Output the (x, y) coordinate of the center of the cell containing the given text.  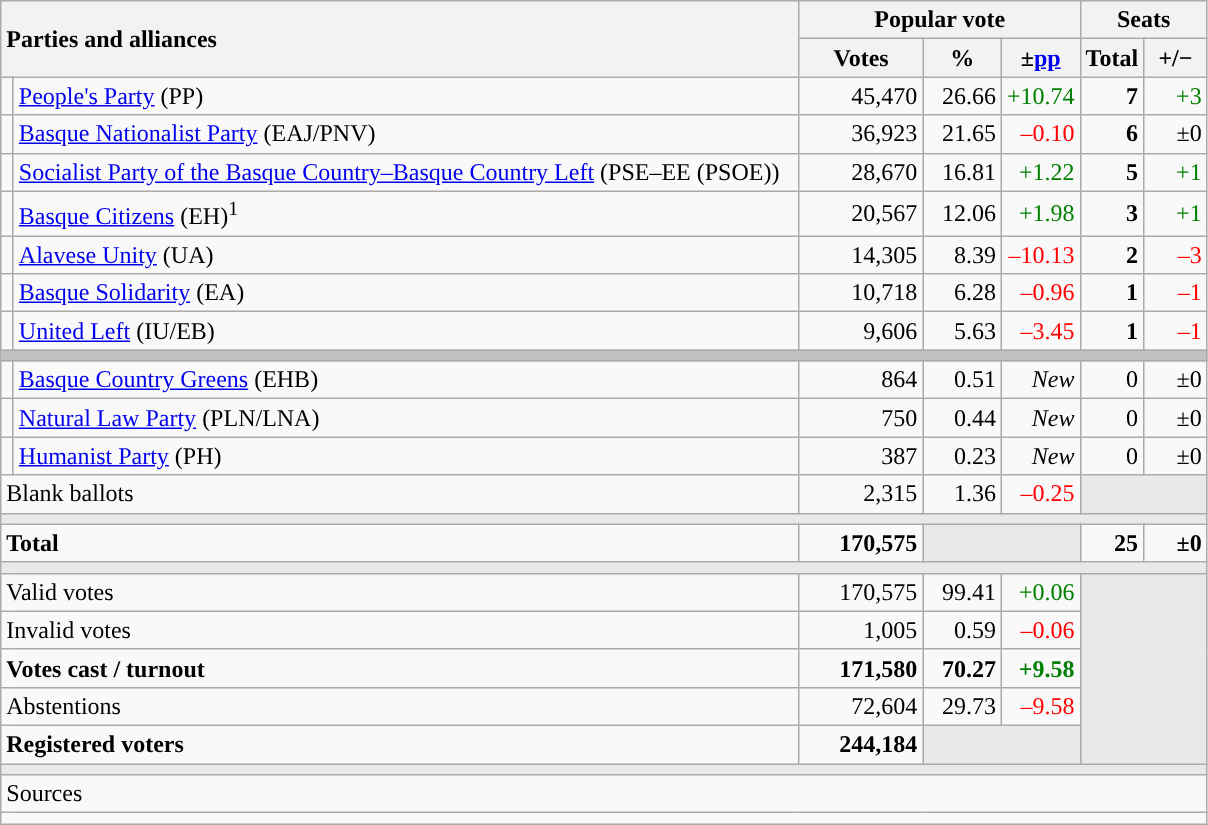
+10.74 (1040, 96)
10,718 (861, 293)
21.65 (962, 134)
0.23 (962, 456)
% (962, 58)
36,923 (861, 134)
+0.06 (1040, 592)
1,005 (861, 630)
0.44 (962, 418)
5.63 (962, 331)
Popular vote (940, 20)
People's Party (PP) (406, 96)
864 (861, 380)
Basque Country Greens (EHB) (406, 380)
Socialist Party of the Basque Country–Basque Country Left (PSE–EE (PSOE)) (406, 172)
25 (1112, 543)
45,470 (861, 96)
Votes cast / turnout (400, 668)
750 (861, 418)
Natural Law Party (PLN/LNA) (406, 418)
United Left (IU/EB) (406, 331)
+1.22 (1040, 172)
26.66 (962, 96)
16.81 (962, 172)
–0.06 (1040, 630)
Parties and alliances (400, 39)
2,315 (861, 494)
Basque Citizens (EH)1 (406, 214)
+3 (1176, 96)
–0.96 (1040, 293)
5 (1112, 172)
2 (1112, 255)
–0.25 (1040, 494)
244,184 (861, 745)
Sources (604, 794)
–3 (1176, 255)
171,580 (861, 668)
+1.98 (1040, 214)
1.36 (962, 494)
99.41 (962, 592)
6 (1112, 134)
Invalid votes (400, 630)
–3.45 (1040, 331)
Basque Nationalist Party (EAJ/PNV) (406, 134)
±pp (1040, 58)
14,305 (861, 255)
+9.58 (1040, 668)
29.73 (962, 706)
28,670 (861, 172)
–0.10 (1040, 134)
0.51 (962, 380)
Seats (1144, 20)
0.59 (962, 630)
70.27 (962, 668)
Humanist Party (PH) (406, 456)
+/− (1176, 58)
20,567 (861, 214)
8.39 (962, 255)
Valid votes (400, 592)
9,606 (861, 331)
12.06 (962, 214)
Basque Solidarity (EA) (406, 293)
3 (1112, 214)
Registered voters (400, 745)
Alavese Unity (UA) (406, 255)
6.28 (962, 293)
Blank ballots (400, 494)
72,604 (861, 706)
7 (1112, 96)
–9.58 (1040, 706)
Abstentions (400, 706)
–10.13 (1040, 255)
Votes (861, 58)
387 (861, 456)
